Search for the cell housing the specified text and yield its (x, y) center coordinate. 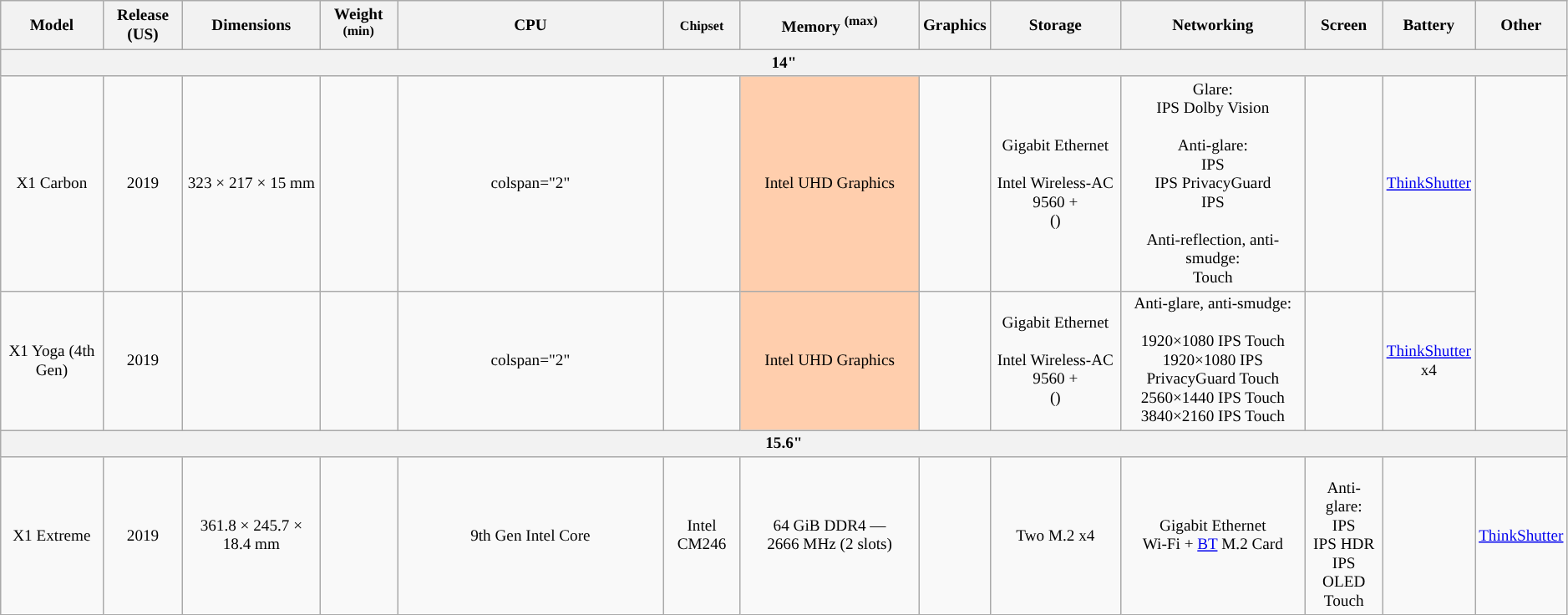
9th Gen Intel Core (531, 535)
Weight (min) (359, 25)
X1 Extreme (52, 535)
Networking (1213, 25)
Gigabit EthernetWi-Fi + BT M.2 Card (1213, 535)
Dimensions (251, 25)
Graphics (954, 25)
Two M.2 x4 (1055, 535)
CPU (531, 25)
15.6" (784, 444)
Intel CM246 (702, 535)
X1 Carbon (52, 184)
Anti-glare: IPS IPS HDR IPS OLED Touch (1343, 535)
Anti-glare, anti-smudge: 1920×1080 IPS Touch 1920×1080 IPS PrivacyGuard Touch 2560×1440 IPS Touch 3840×2160 IPS Touch (1213, 361)
Other (1522, 25)
323 × 217 × 15 mm (251, 184)
Release (US) (143, 25)
Memory (max) (830, 25)
Glare: IPS Dolby VisionAnti-glare: IPS IPS PrivacyGuard IPSAnti-reflection, anti-smudge: Touch (1213, 184)
Chipset (702, 25)
Storage (1055, 25)
361.8 × 245.7 × 18.4 mm (251, 535)
14" (784, 64)
ThinkShutter x4 (1428, 361)
X1 Yoga (4th Gen) (52, 361)
Battery (1428, 25)
Screen (1343, 25)
64 GiB DDR4 — 2666 MHz (2 slots) (830, 535)
Model (52, 25)
